Search for the cell housing the specified text and yield its [X, Y] center coordinate. 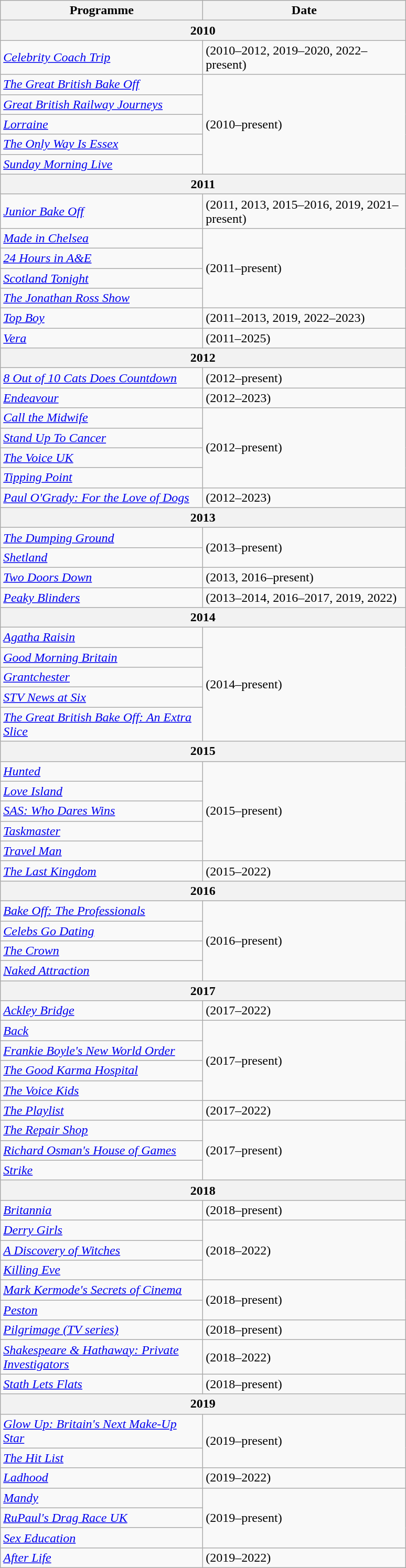
The Dumping Ground [102, 537]
Shetland [102, 557]
Ladhood [102, 1478]
Pilgrimage (TV series) [102, 1330]
SAS: Who Dares Wins [102, 811]
Vera [102, 338]
RuPaul's Drag Race UK [102, 1518]
STV News at Six [102, 697]
(2011–present) [304, 268]
Celebs Go Dating [102, 931]
(2013–2014, 2016–2017, 2019, 2022) [304, 597]
Travel Man [102, 851]
Stand Up To Cancer [102, 438]
Scotland Tonight [102, 278]
(2010–present) [304, 124]
(2011–2013, 2019, 2022–2023) [304, 318]
Richard Osman's House of Games [102, 1150]
2019 [203, 1404]
Tipping Point [102, 478]
Peston [102, 1310]
(2014–present) [304, 685]
Endeavour [102, 398]
The Voice Kids [102, 1090]
Agatha Raisin [102, 637]
The Jonathan Ross Show [102, 298]
(2015–2022) [304, 871]
Derry Girls [102, 1230]
(2010–2012, 2019–2020, 2022–present) [304, 58]
Mandy [102, 1498]
Programme [102, 10]
The Voice UK [102, 458]
Frankie Boyle's New World Order [102, 1051]
Peaky Blinders [102, 597]
(2011, 2013, 2015–2016, 2019, 2021–present) [304, 211]
2011 [203, 184]
Strike [102, 1170]
Paul O'Grady: For the Love of Dogs [102, 498]
2015 [203, 751]
Celebrity Coach Trip [102, 58]
The Playlist [102, 1110]
Naked Attraction [102, 971]
(2015–present) [304, 811]
The Crown [102, 951]
2013 [203, 517]
(2013–present) [304, 547]
Lorraine [102, 124]
2018 [203, 1190]
Ackley Bridge [102, 1011]
2010 [203, 30]
2017 [203, 991]
A Discovery of Witches [102, 1250]
2014 [203, 618]
Good Morning Britain [102, 657]
Shakespeare & Hathaway: Private Investigators [102, 1357]
Made in Chelsea [102, 238]
Mark Kermode's Secrets of Cinema [102, 1290]
The Repair Shop [102, 1130]
Hunted [102, 771]
The Great British Bake Off [102, 84]
Top Boy [102, 318]
After Life [102, 1558]
The Great British Bake Off: An Extra Slice [102, 724]
The Hit List [102, 1458]
Glow Up: Britain's Next Make-Up Star [102, 1431]
2016 [203, 891]
The Last Kingdom [102, 871]
24 Hours in A&E [102, 258]
Sex Education [102, 1538]
Grantchester [102, 677]
Taskmaster [102, 831]
The Only Way Is Essex [102, 144]
Junior Bake Off [102, 211]
Date [304, 10]
Love Island [102, 791]
Sunday Morning Live [102, 164]
Back [102, 1031]
Call the Midwife [102, 418]
Bake Off: The Professionals [102, 911]
Stath Lets Flats [102, 1384]
8 Out of 10 Cats Does Countdown [102, 378]
2012 [203, 358]
Great British Railway Journeys [102, 104]
Britannia [102, 1210]
The Good Karma Hospital [102, 1070]
Two Doors Down [102, 577]
(2011–2025) [304, 338]
(2013, 2016–present) [304, 577]
(2016–present) [304, 940]
Killing Eve [102, 1270]
